Provide the (X, Y) coordinate of the cell's center where the given text is located.  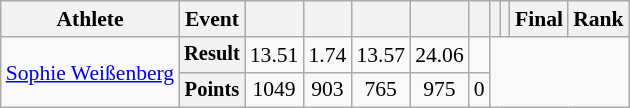
Athlete (90, 19)
24.06 (440, 55)
765 (380, 90)
1049 (274, 90)
1.74 (327, 55)
13.57 (380, 55)
Event (212, 19)
Rank (598, 19)
Sophie Weißenberg (90, 72)
13.51 (274, 55)
Result (212, 55)
Points (212, 90)
903 (327, 90)
975 (440, 90)
Final (539, 19)
0 (480, 90)
